For the text-containing cell, return its midpoint in (x, y) coordinate format. 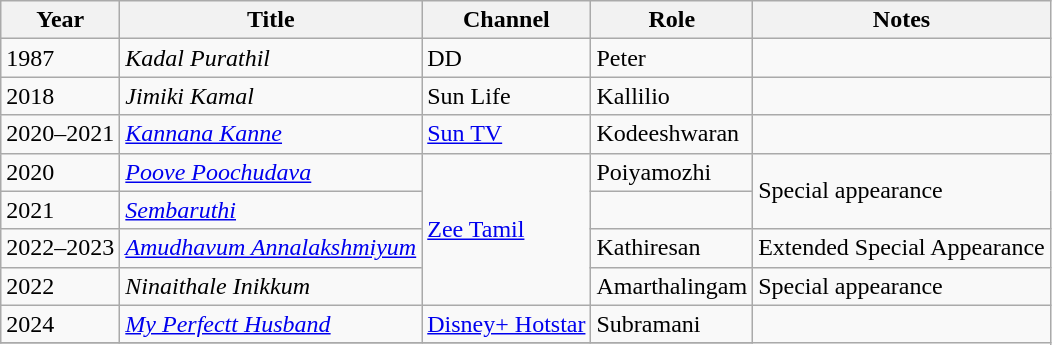
Notes (902, 20)
Subramani (672, 324)
Title (271, 20)
2021 (60, 210)
Kallilio (672, 96)
Year (60, 20)
1987 (60, 58)
Kathiresan (672, 248)
2024 (60, 324)
2020 (60, 172)
Jimiki Kamal (271, 96)
DD (506, 58)
Sun TV (506, 134)
2018 (60, 96)
Poiyamozhi (672, 172)
Extended Special Appearance (902, 248)
Zee Tamil (506, 229)
Sun Life (506, 96)
Sembaruthi (271, 210)
Kannana Kanne (271, 134)
2022–2023 (60, 248)
Channel (506, 20)
2022 (60, 286)
My Perfectt Husband (271, 324)
Disney+ Hotstar (506, 324)
Amarthalingam (672, 286)
Amudhavum Annalakshmiyum (271, 248)
2020–2021 (60, 134)
Ninaithale Inikkum (271, 286)
Poove Poochudava (271, 172)
Kodeeshwaran (672, 134)
Kadal Purathil (271, 58)
Role (672, 20)
Peter (672, 58)
